Determine the (X, Y) coordinate at the center of the cell enclosing the given text.  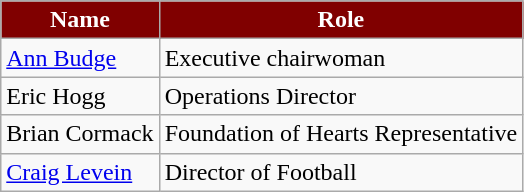
Operations Director (341, 96)
Craig Levein (80, 172)
Director of Football (341, 172)
Eric Hogg (80, 96)
Ann Budge (80, 58)
Executive chairwoman (341, 58)
Brian Cormack (80, 134)
Name (80, 20)
Foundation of Hearts Representative (341, 134)
Role (341, 20)
